Pinpoint the cell where the given text exists, returning its [x, y] midpoint coordinate. 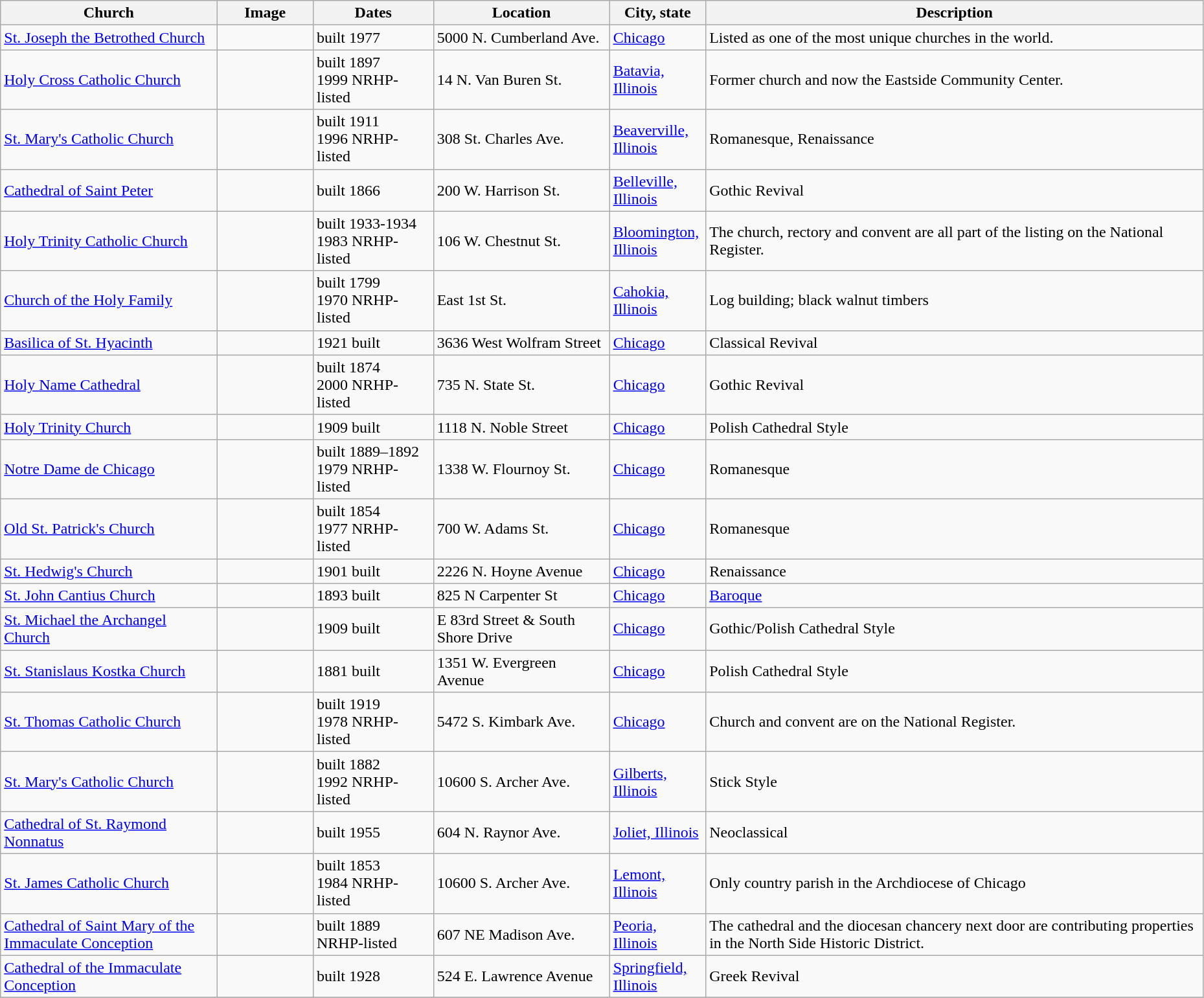
Cathedral of St. Raymond Nonnatus [109, 833]
The church, rectory and convent are all part of the listing on the National Register. [955, 241]
Log building; black walnut timbers [955, 301]
Holy Trinity Catholic Church [109, 241]
built 19111996 NRHP-listed [373, 139]
built 1928 [373, 977]
Neoclassical [955, 833]
1338 W. Flournoy St. [521, 469]
built 1933-19341983 NRHP-listed [373, 241]
Former church and now the Eastside Community Center. [955, 80]
Peoria, Illinois [658, 934]
Listed as one of the most unique churches in the world. [955, 38]
Baroque [955, 596]
built 1889–18921979 NRHP-listed [373, 469]
1901 built [373, 571]
Springfield, Illinois [658, 977]
built 17991970 NRHP-listed [373, 301]
Cathedral of the Immaculate Conception [109, 977]
built 18531984 NRHP-listed [373, 883]
Classical Revival [955, 343]
Cathedral of Saint Mary of the Immaculate Conception [109, 934]
825 N Carpenter St [521, 596]
3636 West Wolfram Street [521, 343]
built 1866 [373, 190]
Joliet, Illinois [658, 833]
Dates [373, 13]
5000 N. Cumberland Ave. [521, 38]
Basilica of St. Hyacinth [109, 343]
Batavia, Illinois [658, 80]
308 St. Charles Ave. [521, 139]
Stick Style [955, 782]
Gothic/Polish Cathedral Style [955, 629]
E 83rd Street & South Shore Drive [521, 629]
Lemont, Illinois [658, 883]
524 E. Lawrence Avenue [521, 977]
14 N. Van Buren St. [521, 80]
Image [266, 13]
built 18821992 NRHP-listed [373, 782]
1881 built [373, 671]
604 N. Raynor Ave. [521, 833]
St. Hedwig's Church [109, 571]
106 W. Chestnut St. [521, 241]
built 1955 [373, 833]
Church and convent are on the National Register. [955, 722]
St. Thomas Catholic Church [109, 722]
St. John Cantius Church [109, 596]
Gilberts, Illinois [658, 782]
St. Michael the Archangel Church [109, 629]
1351 W. Evergreen Avenue [521, 671]
607 NE Madison Ave. [521, 934]
Notre Dame de Chicago [109, 469]
Holy Trinity Church [109, 427]
built 1889 NRHP-listed [373, 934]
Renaissance [955, 571]
200 W. Harrison St. [521, 190]
Cathedral of Saint Peter [109, 190]
2226 N. Hoyne Avenue [521, 571]
700 W. Adams St. [521, 528]
built 18971999 NRHP-listed [373, 80]
1921 built [373, 343]
Holy Cross Catholic Church [109, 80]
Bloomington, Illinois [658, 241]
Greek Revival [955, 977]
5472 S. Kimbark Ave. [521, 722]
built 18541977 NRHP-listed [373, 528]
Holy Name Cathedral [109, 385]
Church [109, 13]
built 19191978 NRHP-listed [373, 722]
Church of the Holy Family [109, 301]
St. James Catholic Church [109, 883]
1893 built [373, 596]
Only country parish in the Archdiocese of Chicago [955, 883]
St. Stanislaus Kostka Church [109, 671]
735 N. State St. [521, 385]
Cahokia, Illinois [658, 301]
The cathedral and the diocesan chancery next door are contributing properties in the North Side Historic District. [955, 934]
built 18742000 NRHP-listed [373, 385]
Belleville, Illinois [658, 190]
built 1977 [373, 38]
Location [521, 13]
Old St. Patrick's Church [109, 528]
Beaverville, Illinois [658, 139]
East 1st St. [521, 301]
Romanesque, Renaissance [955, 139]
1118 N. Noble Street [521, 427]
Description [955, 13]
City, state [658, 13]
St. Joseph the Betrothed Church [109, 38]
